Capture the cell that displays the provided text and extract its [x, y] central coordinate. 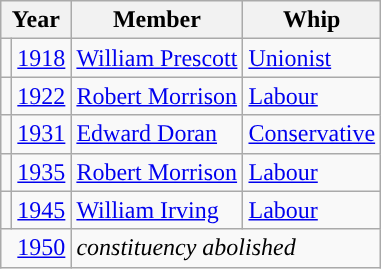
Year [36, 20]
Whip [312, 20]
Conservative [312, 134]
1931 [42, 134]
Edward Doran [157, 134]
1950 [36, 248]
constituency abolished [226, 248]
Member [157, 20]
William Prescott [157, 58]
1922 [42, 96]
William Irving [157, 210]
1945 [42, 210]
Unionist [312, 58]
1918 [42, 58]
1935 [42, 172]
